Determine the [X, Y] coordinate at the center of the cell enclosing the given text.  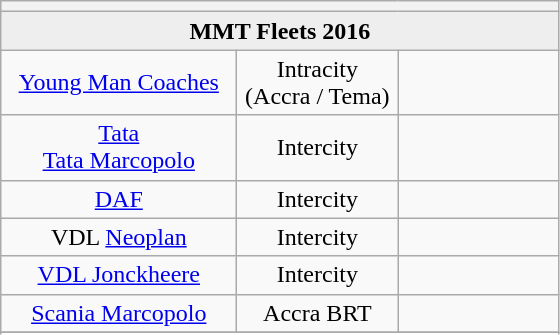
VDL Jonckheere [119, 275]
DAF [119, 199]
TataTata Marcopolo [119, 148]
Accra BRT [318, 313]
Scania Marcopolo [119, 313]
Intracity (Accra / Tema) [318, 82]
MMT Fleets 2016 [280, 31]
Young Man Coaches [119, 82]
VDL Neoplan [119, 237]
